Determine the (X, Y) coordinate at the center of the cell enclosing the given text.  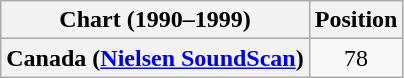
Chart (1990–1999) (155, 20)
Canada (Nielsen SoundScan) (155, 58)
Position (356, 20)
78 (356, 58)
